Determine the [x, y] coordinate at the center of the cell enclosing the given text.  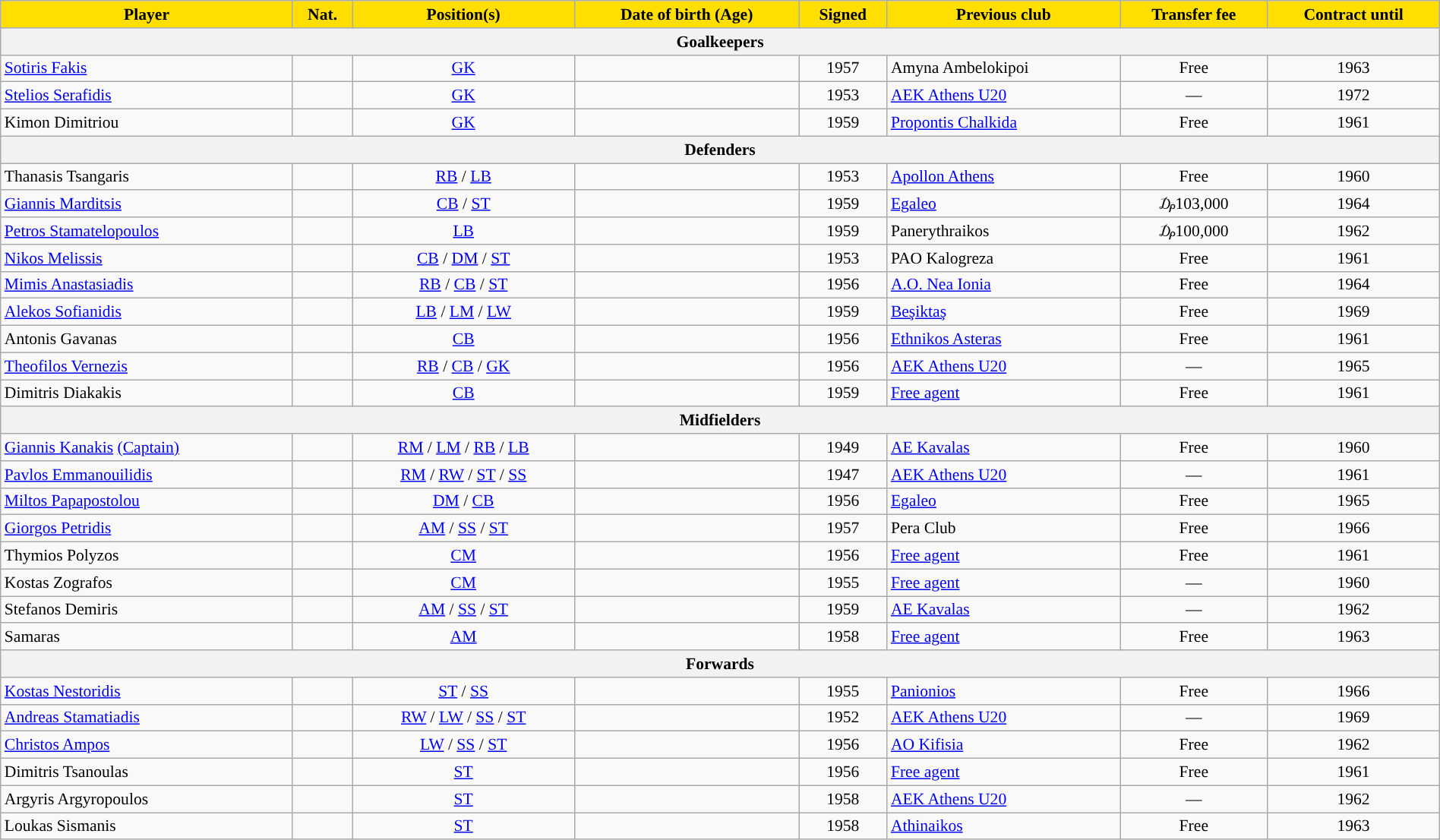
Nikos Melissis [147, 258]
CB / ST [463, 204]
AO Kifisia [1004, 745]
1952 [843, 718]
Transfer fee [1194, 14]
Giannis Marditsis [147, 204]
RB / CB / GK [463, 366]
RM / LM / RB / LB [463, 447]
LB [463, 231]
Christos Ampos [147, 745]
ST / SS [463, 691]
Alekos Sofianidis [147, 312]
Thanasis Tsangaris [147, 177]
Nat. [322, 14]
Position(s) [463, 14]
1947 [843, 475]
Dimitris Tsanoulas [147, 772]
A.O. Nea Ionia [1004, 285]
Stefanos Demiris [147, 610]
LW / SS / ST [463, 745]
Previous club [1004, 14]
Sotiris Fakis [147, 68]
Kostas Nestoridis [147, 691]
₯103,000 [1194, 204]
Andreas Stamatiadis [147, 718]
Goalkeepers [720, 42]
RB / LB [463, 177]
Theofilos Vernezis [147, 366]
Apollon Athens [1004, 177]
Midfielders [720, 421]
₯100,000 [1194, 231]
RB / CB / ST [463, 285]
CB / DM / ST [463, 258]
Date of birth (Age) [687, 14]
Mimis Anastasiadis [147, 285]
Ethnikos Asteras [1004, 339]
Amyna Ambelokipoi [1004, 68]
Propontis Chalkida [1004, 123]
Contract until [1353, 14]
1972 [1353, 96]
1949 [843, 447]
Defenders [720, 150]
Argyris Argyropoulos [147, 799]
RW / LW / SS / ST [463, 718]
Panerythraikos [1004, 231]
Pera Club [1004, 529]
Athinaikos [1004, 826]
Player [147, 14]
Giorgos Petridis [147, 529]
Panionios [1004, 691]
Loukas Sismanis [147, 826]
Thymios Polyzos [147, 556]
Miltos Papapostolou [147, 501]
LB / LM / LW [463, 312]
Antonis Gavanas [147, 339]
Dimitris Diakakis [147, 393]
RM / RW / ST / SS [463, 475]
Pavlos Emmanouilidis [147, 475]
Signed [843, 14]
PAO Kalogreza [1004, 258]
Petros Stamatelopoulos [147, 231]
Forwards [720, 664]
Beşiktaş [1004, 312]
Stelios Serafidis [147, 96]
Kimon Dimitriou [147, 123]
Kostas Zografos [147, 583]
AM [463, 637]
Samaras [147, 637]
Giannis Kanakis (Captain) [147, 447]
DM / CB [463, 501]
